Find where the given text appears and provide that cell's center as (X, Y) coordinate. 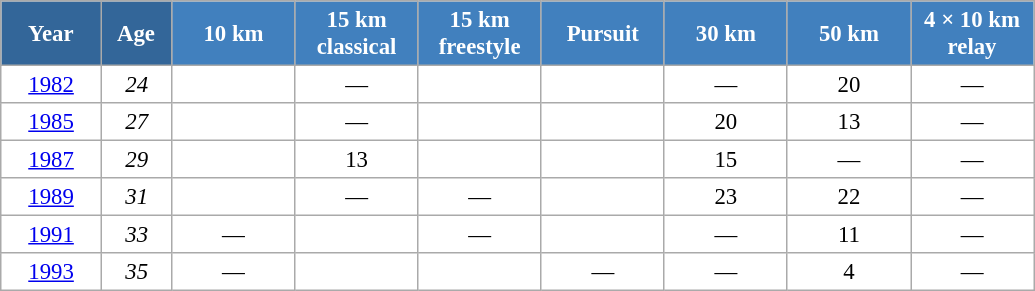
1987 (52, 160)
33 (136, 235)
10 km (234, 34)
24 (136, 85)
1985 (52, 122)
11 (848, 235)
Age (136, 34)
Year (52, 34)
23 (726, 197)
15 (726, 160)
22 (848, 197)
Pursuit (602, 34)
29 (136, 160)
4 × 10 km relay (972, 34)
27 (136, 122)
15 km classical (356, 34)
15 km freestyle (480, 34)
1982 (52, 85)
30 km (726, 34)
31 (136, 197)
1989 (52, 197)
1991 (52, 235)
50 km (848, 34)
